Scan for the cell matching the given text and deliver its (X, Y) coordinate at center. 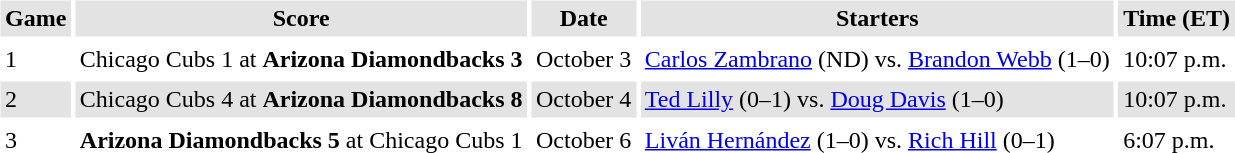
2 (35, 100)
October 4 (584, 100)
Time (ET) (1177, 18)
Game (35, 18)
Date (584, 18)
Starters (877, 18)
Ted Lilly (0–1) vs. Doug Davis (1–0) (877, 100)
October 3 (584, 59)
Chicago Cubs 1 at Arizona Diamondbacks 3 (301, 59)
Score (301, 18)
Carlos Zambrano (ND) vs. Brandon Webb (1–0) (877, 59)
1 (35, 59)
Chicago Cubs 4 at Arizona Diamondbacks 8 (301, 100)
